For the text-containing cell, return its midpoint in [X, Y] coordinate format. 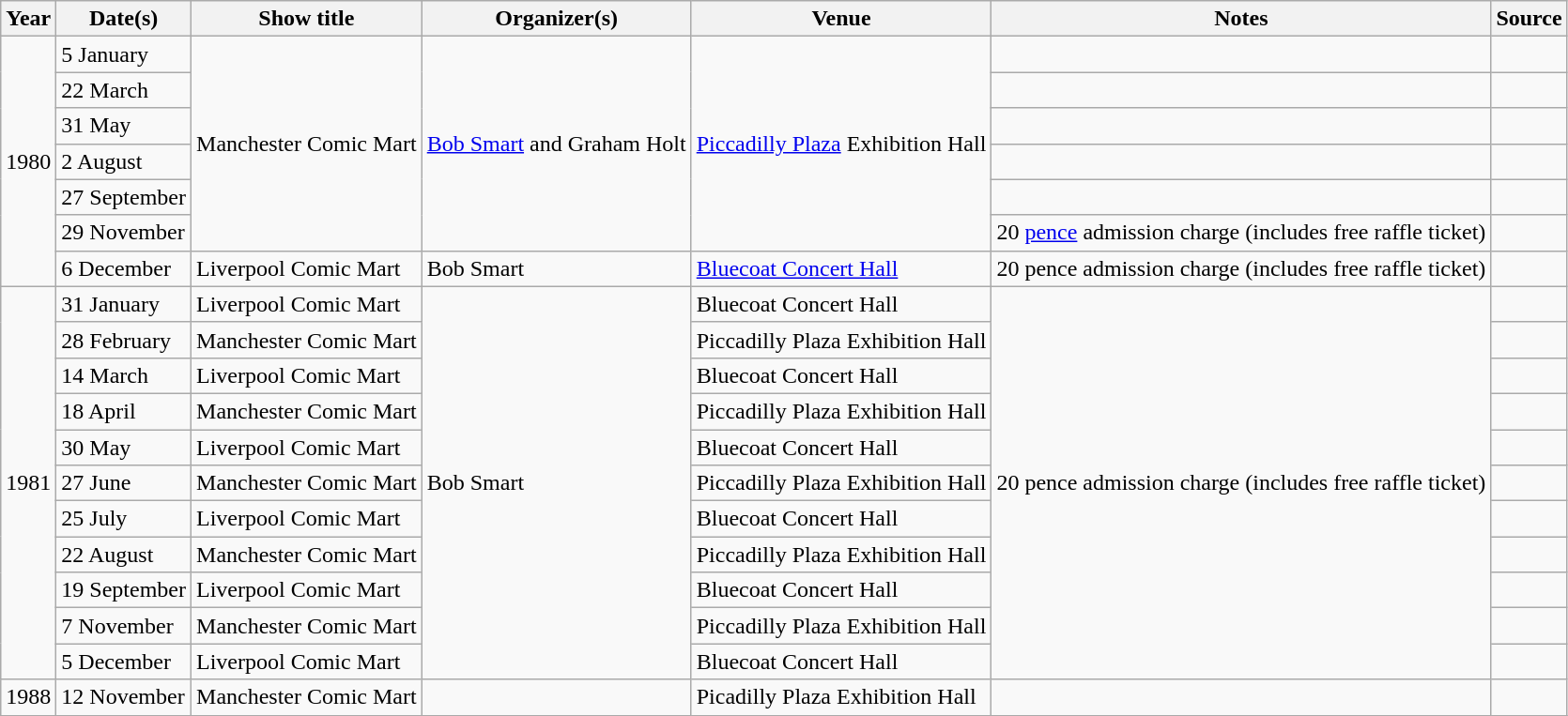
19 September [124, 590]
Organizer(s) [556, 19]
6 December [124, 268]
28 February [124, 340]
Source [1529, 19]
31 January [124, 304]
25 July [124, 519]
2 August [124, 161]
30 May [124, 448]
Venue [841, 19]
18 April [124, 411]
Show title [307, 19]
5 January [124, 54]
1980 [28, 161]
Year [28, 19]
1981 [28, 482]
29 November [124, 233]
Picadilly Plaza Exhibition Hall [841, 697]
Notes [1241, 19]
Bob Smart and Graham Holt [556, 144]
Date(s) [124, 19]
12 November [124, 697]
22 March [124, 90]
31 May [124, 126]
5 December [124, 662]
14 March [124, 375]
22 August [124, 555]
27 June [124, 483]
7 November [124, 626]
1988 [28, 697]
27 September [124, 197]
